For the text-containing cell, return its midpoint in [x, y] coordinate format. 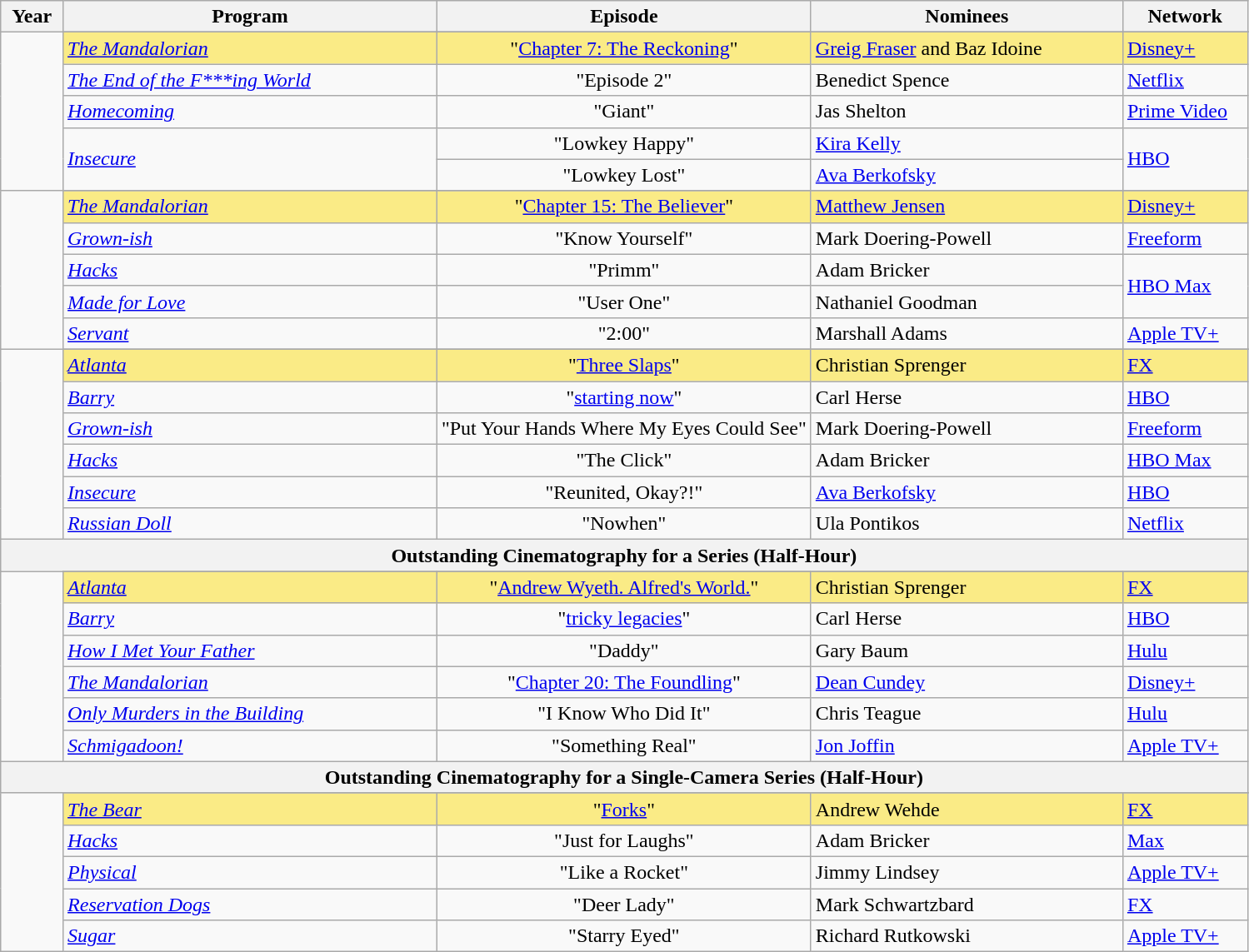
"Like a Rocket" [623, 872]
The Bear [250, 809]
"2:00" [623, 333]
Network [1185, 17]
"Starry Eyed" [623, 936]
Jimmy Lindsey [967, 872]
"Forks" [623, 809]
Program [250, 17]
Reservation Dogs [250, 904]
"Episode 2" [623, 80]
Max [1185, 840]
"I Know Who Did It" [623, 714]
"Andrew Wyeth. Alfred's World." [623, 587]
Only Murders in the Building [250, 714]
Physical [250, 872]
Jon Joffin [967, 745]
Ula Pontikos [967, 524]
Nominees [967, 17]
Russian Doll [250, 524]
"User One" [623, 302]
"starting now" [623, 397]
"The Click" [623, 461]
"Giant" [623, 112]
Jas Shelton [967, 112]
"Something Real" [623, 745]
Dean Cundey [967, 682]
The End of the F***ing World [250, 80]
Outstanding Cinematography for a Single-Camera Series (Half-Hour) [624, 777]
"Put Your Hands Where My Eyes Could See" [623, 429]
Mark Schwartzbard [967, 904]
"Just for Laughs" [623, 840]
Schmigadoon! [250, 745]
Marshall Adams [967, 333]
Episode [623, 17]
"Daddy" [623, 650]
"Nowhen" [623, 524]
Greig Fraser and Baz Idoine [967, 48]
"Chapter 7: The Reckoning" [623, 48]
Sugar [250, 936]
Homecoming [250, 112]
Chris Teague [967, 714]
Prime Video [1185, 112]
Andrew Wehde [967, 809]
"Lowkey Happy" [623, 143]
"Know Yourself" [623, 238]
"Chapter 15: The Believer" [623, 207]
Nathaniel Goodman [967, 302]
"Chapter 20: The Foundling" [623, 682]
Gary Baum [967, 650]
Made for Love [250, 302]
Servant [250, 333]
"Deer Lady" [623, 904]
Benedict Spence [967, 80]
"Three Slaps" [623, 365]
How I Met Your Father [250, 650]
"Primm" [623, 270]
Kira Kelly [967, 143]
Year [32, 17]
Outstanding Cinematography for a Series (Half-Hour) [624, 556]
Matthew Jensen [967, 207]
"tricky legacies" [623, 619]
Richard Rutkowski [967, 936]
"Reunited, Okay?!" [623, 492]
"Lowkey Lost" [623, 175]
